Pinpoint the cell where the given text exists, returning its (X, Y) midpoint coordinate. 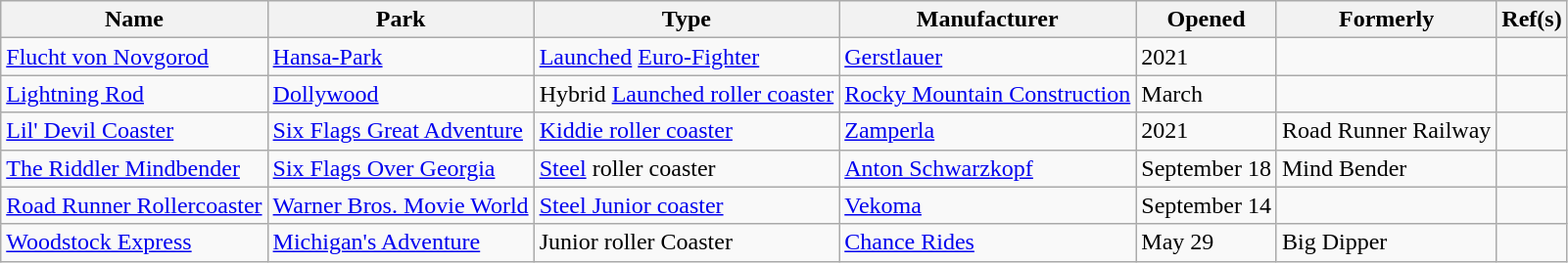
Kiddie roller coaster (687, 131)
Name (134, 20)
Chance Rides (987, 242)
Road Runner Railway (1386, 131)
Formerly (1386, 20)
Type (687, 20)
Park (401, 20)
Gerstlauer (987, 57)
Ref(s) (1532, 20)
Road Runner Rollercoaster (134, 205)
Lightning Rod (134, 94)
The Riddler Mindbender (134, 168)
Hansa-Park (401, 57)
March (1207, 94)
September 14 (1207, 205)
Big Dipper (1386, 242)
Michigan's Adventure (401, 242)
Opened (1207, 20)
September 18 (1207, 168)
Warner Bros. Movie World (401, 205)
Dollywood (401, 94)
Six Flags Great Adventure (401, 131)
Anton Schwarzkopf (987, 168)
May 29 (1207, 242)
Woodstock Express (134, 242)
Lil' Devil Coaster (134, 131)
Mind Bender (1386, 168)
Six Flags Over Georgia (401, 168)
Rocky Mountain Construction (987, 94)
Vekoma (987, 205)
Manufacturer (987, 20)
Flucht von Novgorod (134, 57)
Hybrid Launched roller coaster (687, 94)
Steel Junior coaster (687, 205)
Zamperla (987, 131)
Launched Euro-Fighter (687, 57)
Junior roller Coaster (687, 242)
Steel roller coaster (687, 168)
